Identify which cell holds the provided text, then report its [x, y] central coordinate. 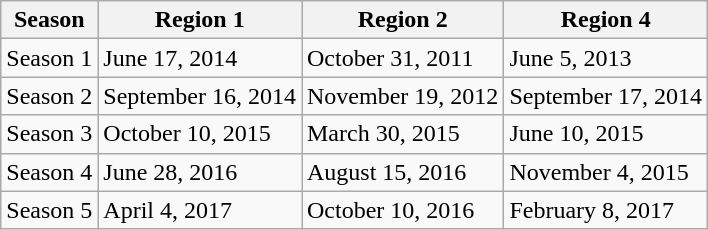
Season [50, 20]
October 10, 2016 [403, 210]
Season 3 [50, 134]
October 10, 2015 [200, 134]
June 10, 2015 [606, 134]
October 31, 2011 [403, 58]
September 16, 2014 [200, 96]
Season 2 [50, 96]
Season 5 [50, 210]
June 5, 2013 [606, 58]
Region 1 [200, 20]
Season 4 [50, 172]
September 17, 2014 [606, 96]
November 4, 2015 [606, 172]
Season 1 [50, 58]
Region 4 [606, 20]
November 19, 2012 [403, 96]
August 15, 2016 [403, 172]
April 4, 2017 [200, 210]
February 8, 2017 [606, 210]
Region 2 [403, 20]
June 17, 2014 [200, 58]
June 28, 2016 [200, 172]
March 30, 2015 [403, 134]
